Capture the cell that displays the provided text and extract its (x, y) central coordinate. 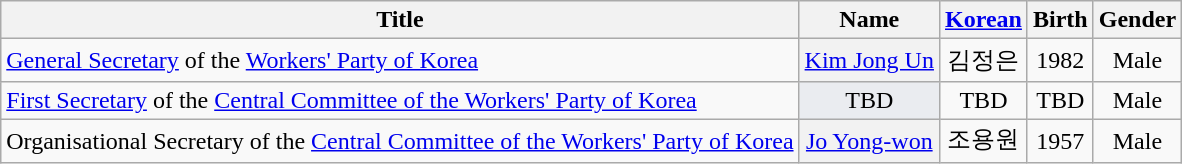
Title (400, 20)
조용원 (983, 140)
Birth (1060, 20)
1957 (1060, 140)
1982 (1060, 60)
Organisational Secretary of the Central Committee of the Workers' Party of Korea (400, 140)
Kim Jong Un (869, 60)
First Secretary of the Central Committee of the Workers' Party of Korea (400, 100)
Gender (1137, 20)
Jo Yong-won (869, 140)
Name (869, 20)
김정은 (983, 60)
General Secretary of the Workers' Party of Korea (400, 60)
Korean (983, 20)
